Search for the cell housing the specified text and yield its (x, y) center coordinate. 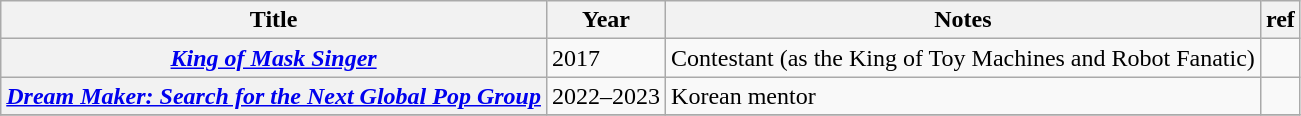
Korean mentor (964, 96)
Contestant (as the King of Toy Machines and Robot Fanatic) (964, 58)
Year (606, 20)
ref (1280, 20)
2017 (606, 58)
2022–2023 (606, 96)
Dream Maker: Search for the Next Global Pop Group (274, 96)
King of Mask Singer (274, 58)
Title (274, 20)
Notes (964, 20)
